Extract the [x, y] coordinate from the center of the cell holding the provided text.  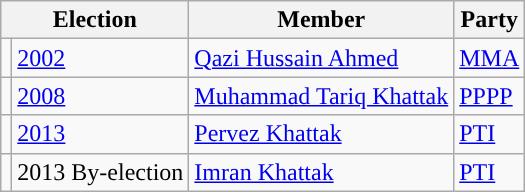
Member [322, 20]
2008 [100, 96]
PPPP [490, 96]
2002 [100, 58]
Pervez Khattak [322, 134]
Qazi Hussain Ahmed [322, 58]
Party [490, 20]
Election [95, 20]
Muhammad Tariq Khattak [322, 96]
MMA [490, 58]
2013 [100, 134]
2013 By-election [100, 172]
Imran Khattak [322, 172]
